Detect which cell encompasses the target text, then output its (X, Y) center coordinate. 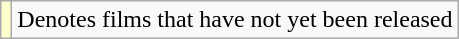
Denotes films that have not yet been released (235, 20)
